Identify which cell holds the provided text, then report its (x, y) central coordinate. 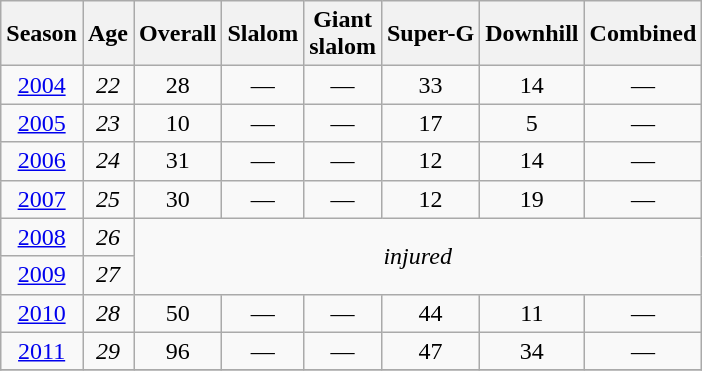
33 (430, 85)
2009 (42, 275)
30 (178, 199)
Age (108, 34)
27 (108, 275)
Giantslalom (343, 34)
2008 (42, 237)
10 (178, 123)
44 (430, 313)
2010 (42, 313)
96 (178, 351)
47 (430, 351)
23 (108, 123)
24 (108, 161)
19 (532, 199)
5 (532, 123)
Season (42, 34)
2007 (42, 199)
22 (108, 85)
Overall (178, 34)
17 (430, 123)
Slalom (263, 34)
2011 (42, 351)
34 (532, 351)
29 (108, 351)
31 (178, 161)
11 (532, 313)
2004 (42, 85)
26 (108, 237)
Super-G (430, 34)
2006 (42, 161)
25 (108, 199)
injured (418, 256)
2005 (42, 123)
50 (178, 313)
Combined (643, 34)
Downhill (532, 34)
